Return [X, Y] of the center of cell containing provided text 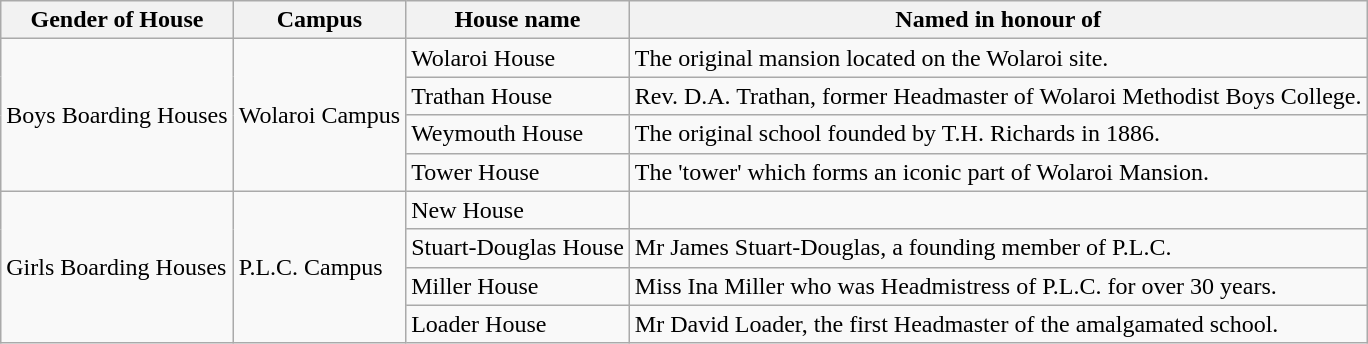
Weymouth House [518, 134]
Boys Boarding Houses [117, 115]
Campus [319, 20]
P.L.C. Campus [319, 267]
Mr David Loader, the first Headmaster of the amalgamated school. [998, 324]
Trathan House [518, 96]
Tower House [518, 172]
Mr James Stuart-Douglas, a founding member of P.L.C. [998, 248]
New House [518, 210]
House name [518, 20]
Named in honour of [998, 20]
Girls Boarding Houses [117, 267]
Miss Ina Miller who was Headmistress of P.L.C. for over 30 years. [998, 286]
Rev. D.A. Trathan, former Headmaster of Wolaroi Methodist Boys College. [998, 96]
Miller House [518, 286]
Gender of House [117, 20]
The original school founded by T.H. Richards in 1886. [998, 134]
Wolaroi Campus [319, 115]
Wolaroi House [518, 58]
The 'tower' which forms an iconic part of Wolaroi Mansion. [998, 172]
Loader House [518, 324]
The original mansion located on the Wolaroi site. [998, 58]
Stuart-Douglas House [518, 248]
